Provide the (X, Y) coordinate of the cell's center where the given text is located.  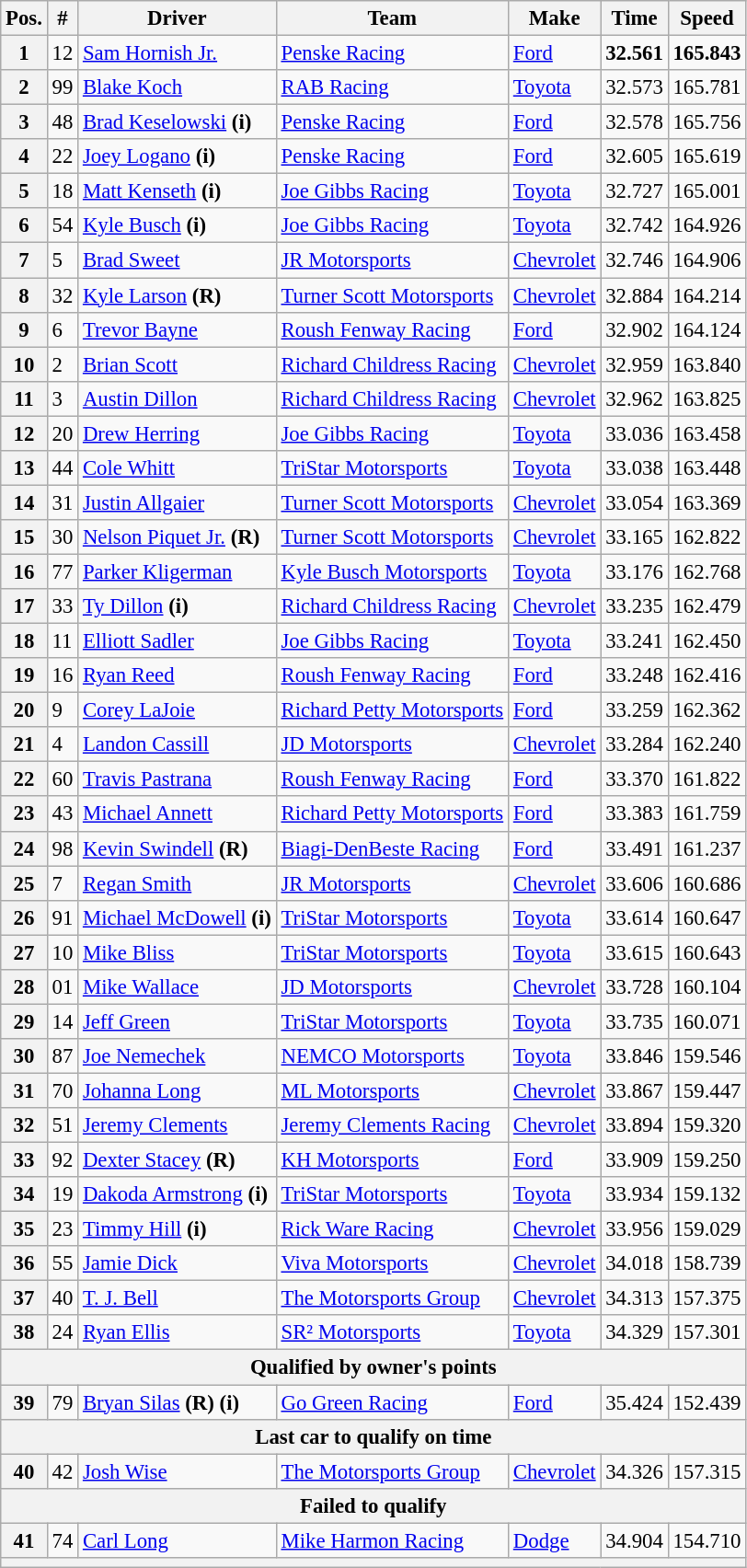
163.825 (707, 398)
33.054 (635, 502)
Johanna Long (178, 1090)
159.320 (707, 1125)
Go Green Racing (392, 1402)
Mike Wallace (178, 987)
33.735 (635, 1021)
Dakoda Armstrong (i) (178, 1194)
165.781 (707, 87)
Elliott Sadler (178, 641)
Failed to qualify (373, 1505)
Corey LaJoie (178, 710)
Make (554, 18)
Blake Koch (178, 87)
33.956 (635, 1229)
48 (63, 122)
Kyle Larson (R) (178, 295)
KH Motorsports (392, 1160)
32.884 (635, 295)
34.329 (635, 1333)
Matt Kenseth (i) (178, 191)
79 (63, 1402)
160.647 (707, 917)
T. J. Bell (178, 1298)
25 (24, 883)
Ryan Ellis (178, 1333)
33.383 (635, 814)
34 (24, 1194)
32.902 (635, 329)
Jeremy Clements Racing (392, 1125)
54 (63, 225)
164.124 (707, 329)
32.959 (635, 364)
Jamie Dick (178, 1263)
Regan Smith (178, 883)
164.214 (707, 295)
33.176 (635, 571)
Michael McDowell (i) (178, 917)
33.241 (635, 641)
164.926 (707, 225)
33.235 (635, 606)
159.250 (707, 1160)
Drew Herring (178, 433)
33.370 (635, 779)
152.439 (707, 1402)
74 (63, 1540)
32.742 (635, 225)
RAB Racing (392, 87)
98 (63, 848)
34.904 (635, 1540)
33.284 (635, 744)
Ty Dillon (i) (178, 606)
Kevin Swindell (R) (178, 848)
Nelson Piquet Jr. (R) (178, 537)
99 (63, 87)
Austin Dillon (178, 398)
1 (24, 53)
161.822 (707, 779)
33.934 (635, 1194)
159.029 (707, 1229)
77 (63, 571)
33.036 (635, 433)
165.756 (707, 122)
28 (24, 987)
33.894 (635, 1125)
33.606 (635, 883)
Speed (707, 18)
38 (24, 1333)
Kyle Busch Motorsports (392, 571)
Pos. (24, 18)
159.546 (707, 1056)
42 (63, 1471)
162.362 (707, 710)
162.416 (707, 675)
55 (63, 1263)
165.001 (707, 191)
35 (24, 1229)
Landon Cassill (178, 744)
33.038 (635, 468)
15 (24, 537)
26 (24, 917)
33.248 (635, 675)
33.614 (635, 917)
159.132 (707, 1194)
33.259 (635, 710)
Brad Sweet (178, 260)
32.573 (635, 87)
60 (63, 779)
157.301 (707, 1333)
01 (63, 987)
Timmy Hill (i) (178, 1229)
34.313 (635, 1298)
Last car to qualify on time (373, 1436)
36 (24, 1263)
161.237 (707, 848)
33.728 (635, 987)
Trevor Bayne (178, 329)
32.727 (635, 191)
32.578 (635, 122)
Justin Allgaier (178, 502)
41 (24, 1540)
29 (24, 1021)
164.906 (707, 260)
159.447 (707, 1090)
Parker Kligerman (178, 571)
Travis Pastrana (178, 779)
Sam Hornish Jr. (178, 53)
43 (63, 814)
39 (24, 1402)
162.240 (707, 744)
87 (63, 1056)
163.448 (707, 468)
165.619 (707, 156)
Brian Scott (178, 364)
Jeremy Clements (178, 1125)
163.458 (707, 433)
33.491 (635, 848)
27 (24, 952)
33.165 (635, 537)
32.561 (635, 53)
160.643 (707, 952)
Biagi-DenBeste Racing (392, 848)
13 (24, 468)
34.326 (635, 1471)
Time (635, 18)
SR² Motorsports (392, 1333)
Viva Motorsports (392, 1263)
NEMCO Motorsports (392, 1056)
21 (24, 744)
34.018 (635, 1263)
8 (24, 295)
162.450 (707, 641)
Dodge (554, 1540)
91 (63, 917)
44 (63, 468)
161.759 (707, 814)
Ryan Reed (178, 675)
157.375 (707, 1298)
Joey Logano (i) (178, 156)
165.843 (707, 53)
33.846 (635, 1056)
Joe Nemechek (178, 1056)
163.840 (707, 364)
Kyle Busch (i) (178, 225)
32.746 (635, 260)
33.615 (635, 952)
Jeff Green (178, 1021)
33.867 (635, 1090)
160.071 (707, 1021)
32.605 (635, 156)
Bryan Silas (R) (i) (178, 1402)
Brad Keselowski (i) (178, 122)
17 (24, 606)
Josh Wise (178, 1471)
163.369 (707, 502)
160.686 (707, 883)
162.822 (707, 537)
# (63, 18)
162.479 (707, 606)
35.424 (635, 1402)
Rick Ware Racing (392, 1229)
Cole Whitt (178, 468)
70 (63, 1090)
33.909 (635, 1160)
162.768 (707, 571)
154.710 (707, 1540)
Driver (178, 18)
Mike Bliss (178, 952)
Carl Long (178, 1540)
Team (392, 18)
157.315 (707, 1471)
51 (63, 1125)
160.104 (707, 987)
Michael Annett (178, 814)
Qualified by owner's points (373, 1367)
ML Motorsports (392, 1090)
37 (24, 1298)
158.739 (707, 1263)
Dexter Stacey (R) (178, 1160)
32.962 (635, 398)
Mike Harmon Racing (392, 1540)
92 (63, 1160)
